Locate the cell with the specified text and output its (x, y) center coordinate. 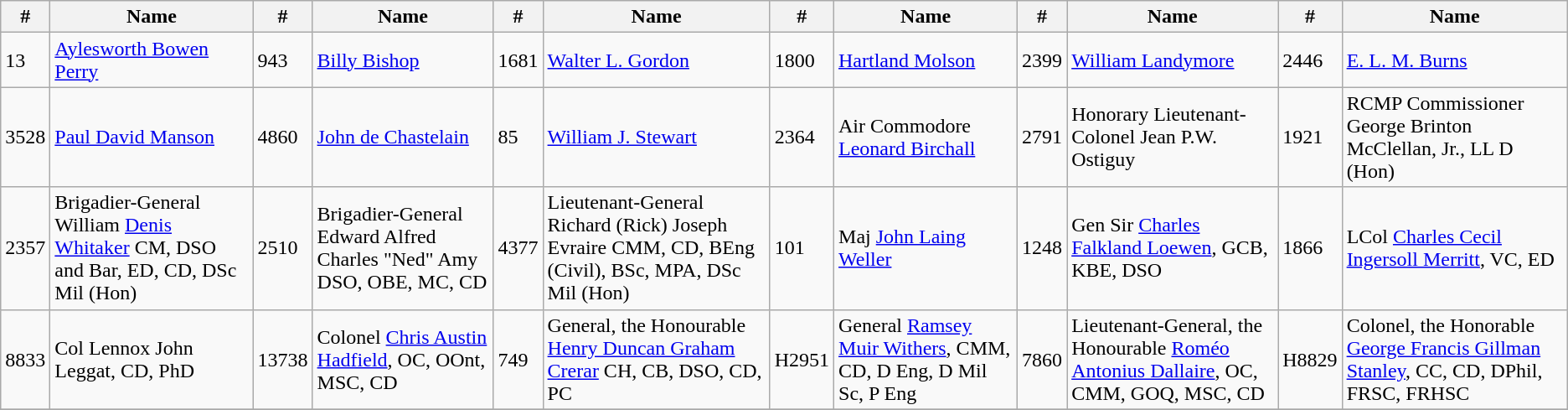
LCol Charles Cecil Ingersoll Merritt, VC, ED (1454, 248)
H2951 (802, 359)
1866 (1310, 248)
Honorary Lieutenant-Colonel Jean P.W. Ostiguy (1173, 138)
E. L. M. Burns (1454, 60)
2364 (802, 138)
Brigadier-General William Denis Whitaker CM, DSO and Bar, ED, CD, DSc Mil (Hon) (152, 248)
Air Commodore Leonard Birchall (926, 138)
13 (25, 60)
1921 (1310, 138)
Lieutenant-General, the Honourable Roméo Antonius Dallaire, OC, CMM, GOQ, MSC, CD (1173, 359)
85 (518, 138)
1681 (518, 60)
Hartland Molson (926, 60)
William J. Stewart (657, 138)
Walter L. Gordon (657, 60)
Col Lennox John Leggat, CD, PhD (152, 359)
H8829 (1310, 359)
Maj John Laing Weller (926, 248)
2791 (1042, 138)
General, the Honourable Henry Duncan Graham Crerar CH, CB, DSO, CD, PC (657, 359)
Paul David Manson (152, 138)
General Ramsey Muir Withers, CMM, CD, D Eng, D Mil Sc, P Eng (926, 359)
Aylesworth Bowen Perry (152, 60)
1800 (802, 60)
John de Chastelain (403, 138)
749 (518, 359)
4860 (283, 138)
3528 (25, 138)
Colonel, the Honorable George Francis Gillman Stanley, CC, CD, DPhil, FRSC, FRHSC (1454, 359)
2399 (1042, 60)
Billy Bishop (403, 60)
Colonel Chris Austin Hadfield, OC, OOnt, MSC, CD (403, 359)
13738 (283, 359)
8833 (25, 359)
Lieutenant-General Richard (Rick) Joseph Evraire CMM, CD, BEng (Civil), BSc, MPA, DSc Mil (Hon) (657, 248)
1248 (1042, 248)
943 (283, 60)
Gen Sir Charles Falkland Loewen, GCB, KBE, DSO (1173, 248)
RCMP Commissioner George Brinton McClellan, Jr., LL D (Hon) (1454, 138)
Brigadier-General Edward Alfred Charles "Ned" Amy DSO, OBE, MC, CD (403, 248)
William Landymore (1173, 60)
7860 (1042, 359)
2510 (283, 248)
4377 (518, 248)
2446 (1310, 60)
101 (802, 248)
2357 (25, 248)
